Extract the (x, y) coordinate from the center of the cell holding the provided text.  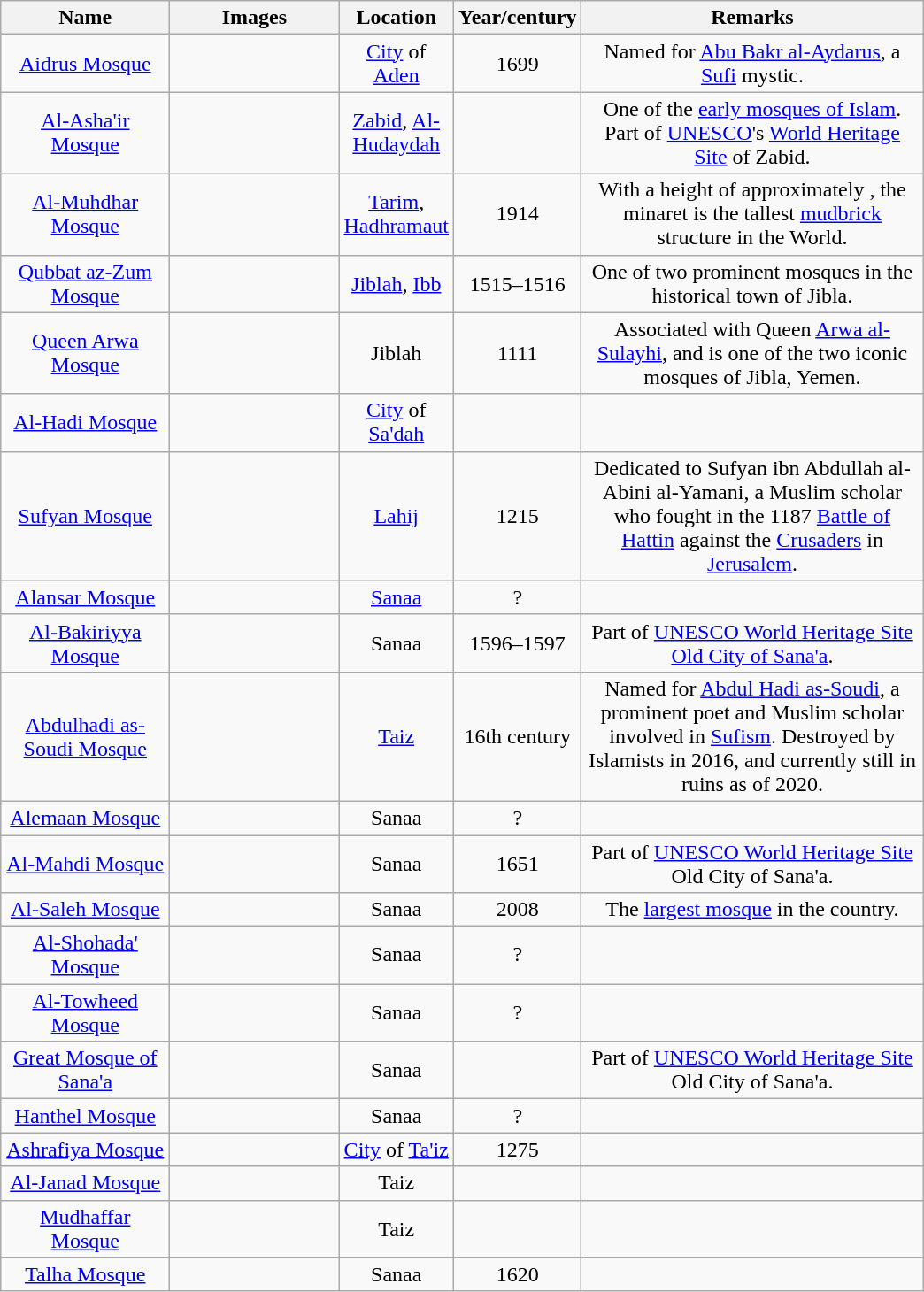
Al-Mahdi Mosque (85, 864)
Location (397, 18)
Al-Towheed Mosque (85, 1012)
2008 (518, 910)
1651 (518, 864)
16th century (518, 736)
Ashrafiya Mosque (85, 1150)
Year/century (518, 18)
Alemaan Mosque (85, 818)
1515–1516 (518, 283)
Named for Abu Bakr al-Aydarus, a Sufi mystic. (752, 64)
1596–1597 (518, 642)
The largest mosque in the country. (752, 910)
1699 (518, 64)
1275 (518, 1150)
Images (255, 18)
Al-Shohada' Mosque (85, 956)
Zabid, Al-Hudaydah (397, 133)
Mudhaffar Mosque (85, 1228)
Lahij (397, 516)
Associated with Queen Arwa al-Sulayhi, and is one of the two iconic mosques of Jibla, Yemen. (752, 353)
Abdulhadi as-Soudi Mosque (85, 736)
With a height of approximately , the minaret is the tallest mudbrick structure in the World. (752, 214)
Name (85, 18)
One of two prominent mosques in the historical town of Jibla. (752, 283)
Aidrus Mosque (85, 64)
Al-Asha'ir Mosque (85, 133)
City of Ta'iz (397, 1150)
Hanthel Mosque (85, 1116)
Al-Janad Mosque (85, 1183)
City of Sa'dah (397, 423)
1111 (518, 353)
Remarks (752, 18)
1215 (518, 516)
One of the early mosques of Islam. Part of UNESCO's World Heritage Site of Zabid. (752, 133)
Jiblah, Ibb (397, 283)
1620 (518, 1274)
Al-Bakiriyya Mosque (85, 642)
City of Aden (397, 64)
Alansar Mosque (85, 597)
Great Mosque of Sana'a (85, 1071)
Al-Hadi Mosque (85, 423)
Jiblah (397, 353)
1914 (518, 214)
Al-Muhdhar Mosque (85, 214)
Sufyan Mosque (85, 516)
Tarim, Hadhramaut (397, 214)
Talha Mosque (85, 1274)
Dedicated to Sufyan ibn Abdullah al-Abini al-Yamani, a Muslim scholar who fought in the 1187 Battle of Hattin against the Crusaders in Jerusalem. (752, 516)
Al-Saleh Mosque (85, 910)
Qubbat az-Zum Mosque (85, 283)
Queen Arwa Mosque (85, 353)
